Scan for the cell matching the given text and deliver its [X, Y] coordinate at center. 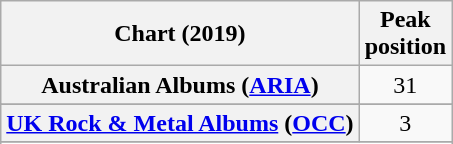
UK Rock & Metal Albums (OCC) [180, 123]
Chart (2019) [180, 34]
31 [405, 85]
3 [405, 123]
Peakposition [405, 34]
Australian Albums (ARIA) [180, 85]
